Identify which cell holds the provided text, then report its [X, Y] central coordinate. 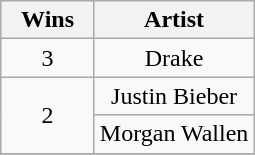
Justin Bieber [174, 96]
3 [48, 58]
Drake [174, 58]
Wins [48, 20]
Artist [174, 20]
2 [48, 115]
Morgan Wallen [174, 134]
